Identify which cell holds the provided text, then report its [X, Y] central coordinate. 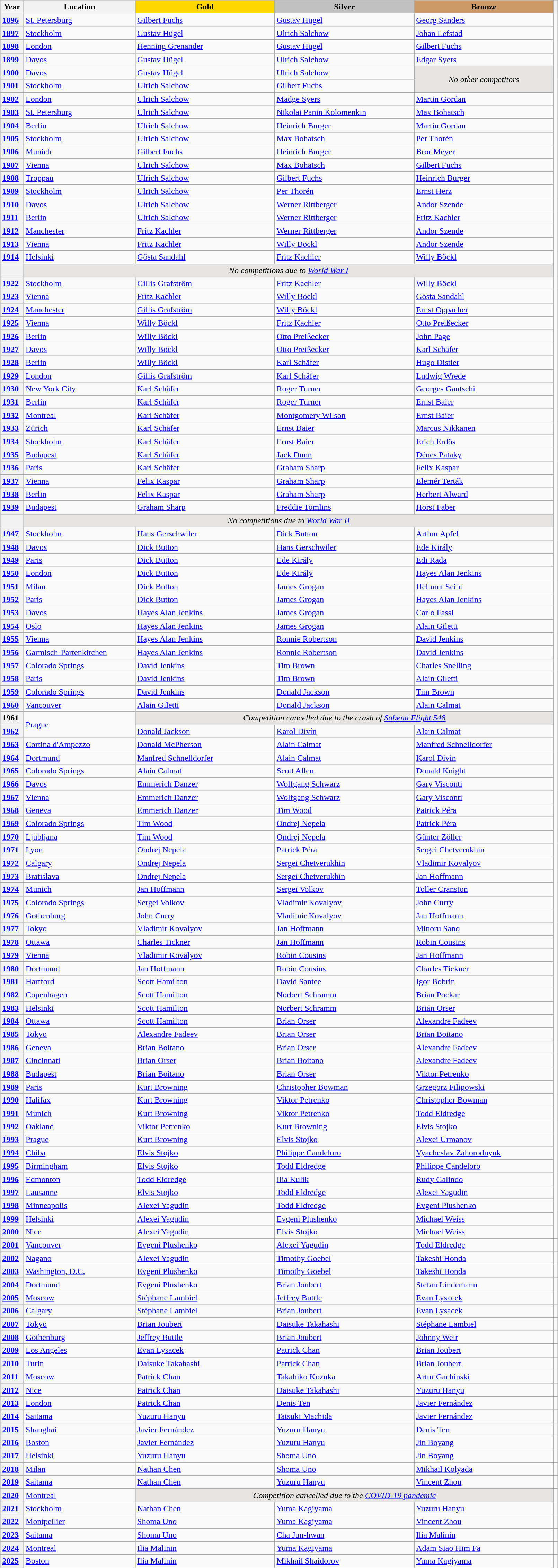
1936 [12, 468]
Lyon [80, 850]
1993 [12, 1140]
1955 [12, 639]
1995 [12, 1166]
1948 [12, 547]
1951 [12, 587]
Horst Faber [484, 507]
1922 [12, 283]
2012 [12, 1390]
1897 [12, 33]
Hellmut Seibt [484, 587]
2022 [12, 1522]
Minoru Sano [484, 929]
1953 [12, 613]
Edgar Syers [484, 60]
Competition cancelled due to the crash of Sabena Flight 548 [345, 718]
Adam Siao Him Fa [484, 1548]
Arthur Apfel [484, 534]
Igor Bobrin [484, 981]
1977 [12, 929]
Takahiko Kozuka [344, 1377]
Alexei Urmanov [484, 1140]
Ludwig Wrede [484, 375]
2011 [12, 1377]
Cortina d'Ampezzo [80, 744]
1952 [12, 600]
Birmingham [80, 1166]
2020 [12, 1495]
1979 [12, 955]
1996 [12, 1179]
Edmonton [80, 1179]
1991 [12, 1113]
Madge Syers [344, 99]
1911 [12, 218]
Günter Zöller [484, 837]
1908 [12, 178]
1899 [12, 60]
Los Angeles [80, 1350]
Mikhail Shaidorov [344, 1561]
Hartford [80, 981]
Silver [344, 7]
1965 [12, 771]
1968 [12, 810]
1932 [12, 415]
2010 [12, 1363]
Montpellier [80, 1522]
1973 [12, 876]
1900 [12, 73]
1987 [12, 1061]
1988 [12, 1074]
1896 [12, 20]
1981 [12, 981]
1928 [12, 362]
1976 [12, 916]
Shanghai [80, 1430]
1959 [12, 692]
1954 [12, 626]
Vyacheslav Zahorodnyuk [484, 1153]
2025 [12, 1561]
1914 [12, 257]
1906 [12, 152]
1969 [12, 824]
Cha Jun-hwan [344, 1535]
Oakland [80, 1126]
1964 [12, 758]
1990 [12, 1100]
2008 [12, 1337]
Georg Sanders [484, 20]
Grzegorz Filipowski [484, 1087]
1974 [12, 889]
Jack Dunn [344, 455]
2003 [12, 1271]
1989 [12, 1087]
David Santee [344, 981]
2015 [12, 1430]
1939 [12, 507]
1958 [12, 679]
1902 [12, 99]
1985 [12, 1034]
1931 [12, 402]
1983 [12, 1008]
1905 [12, 138]
2023 [12, 1535]
Location [80, 7]
Ljubljana [80, 837]
1930 [12, 389]
1898 [12, 46]
Georges Gautschi [484, 389]
Gold [205, 7]
1972 [12, 863]
1947 [12, 534]
Ernst Oppacher [484, 310]
2016 [12, 1443]
1927 [12, 349]
1986 [12, 1048]
Donald McPherson [205, 744]
1929 [12, 375]
Washington, D.C. [80, 1271]
1935 [12, 455]
New York City [80, 389]
Garmisch-Partenkirchen [80, 652]
Tatsuki Machida [344, 1416]
1998 [12, 1205]
No competitions due to World War I [289, 270]
2017 [12, 1456]
1992 [12, 1126]
Dénes Pataky [484, 455]
2004 [12, 1285]
1934 [12, 442]
2014 [12, 1416]
Mikhail Kolyada [484, 1469]
1910 [12, 205]
Edi Rada [484, 560]
2013 [12, 1403]
Herbert Alward [484, 494]
1923 [12, 297]
1909 [12, 191]
1966 [12, 784]
Donald Knight [484, 771]
Brian Pockar [484, 995]
1970 [12, 837]
1933 [12, 428]
1982 [12, 995]
Elemér Terták [484, 481]
Ernst Herz [484, 191]
Johan Lefstad [484, 33]
Minneapolis [80, 1205]
2018 [12, 1469]
John Page [484, 336]
Bronze [484, 7]
Cincinnati [80, 1061]
Marcus Nikkanen [484, 428]
2005 [12, 1298]
1938 [12, 494]
Scott Allen [344, 771]
1957 [12, 665]
Bratislava [80, 876]
1975 [12, 903]
1967 [12, 797]
2019 [12, 1482]
1999 [12, 1218]
Year [12, 7]
Charles Snelling [484, 665]
1913 [12, 244]
1937 [12, 481]
1978 [12, 942]
1963 [12, 744]
2021 [12, 1508]
Nagano [80, 1258]
2001 [12, 1245]
Freddie Tomlins [344, 507]
Competition cancelled due to the COVID-19 pandemic [345, 1495]
1903 [12, 112]
1901 [12, 86]
1924 [12, 310]
Carlo Fassi [484, 613]
Montgomery Wilson [344, 415]
1980 [12, 968]
Chiba [80, 1153]
Oslo [80, 626]
1904 [12, 125]
1926 [12, 336]
1984 [12, 1021]
2007 [12, 1324]
1949 [12, 560]
1956 [12, 652]
No other competitors [484, 79]
1960 [12, 705]
2000 [12, 1232]
Erich Erdös [484, 442]
Ilia Kulik [344, 1179]
2006 [12, 1311]
Troppau [80, 178]
1971 [12, 850]
Artur Gachinski [484, 1377]
Rudy Galindo [484, 1179]
Lausanne [80, 1192]
Henning Grenander [205, 46]
1912 [12, 231]
Copenhagen [80, 995]
Toller Cranston [484, 889]
2009 [12, 1350]
1961 [12, 718]
Turin [80, 1363]
1997 [12, 1192]
1950 [12, 573]
Hugo Distler [484, 362]
1907 [12, 165]
Johnny Weir [484, 1337]
1962 [12, 731]
Stefan Lindemann [484, 1285]
Zürich [80, 428]
2002 [12, 1258]
1994 [12, 1153]
Nikolai Panin Kolomenkin [344, 112]
1925 [12, 323]
No competitions due to World War II [289, 520]
Halifax [80, 1100]
Bror Meyer [484, 152]
2024 [12, 1548]
